Find where the given text appears and provide that cell's center as (x, y) coordinate. 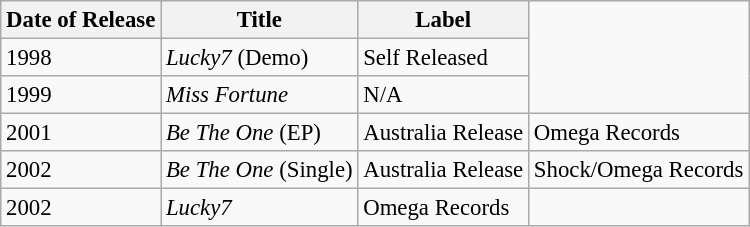
Label (444, 20)
N/A (444, 95)
Lucky7 (260, 208)
Be The One (Single) (260, 170)
Date of Release (81, 20)
Self Released (444, 58)
Miss Fortune (260, 95)
2001 (81, 133)
Lucky7 (Demo) (260, 58)
Be The One (EP) (260, 133)
1999 (81, 95)
Title (260, 20)
Shock/Omega Records (639, 170)
1998 (81, 58)
